Pinpoint the cell where the given text exists, returning its [x, y] midpoint coordinate. 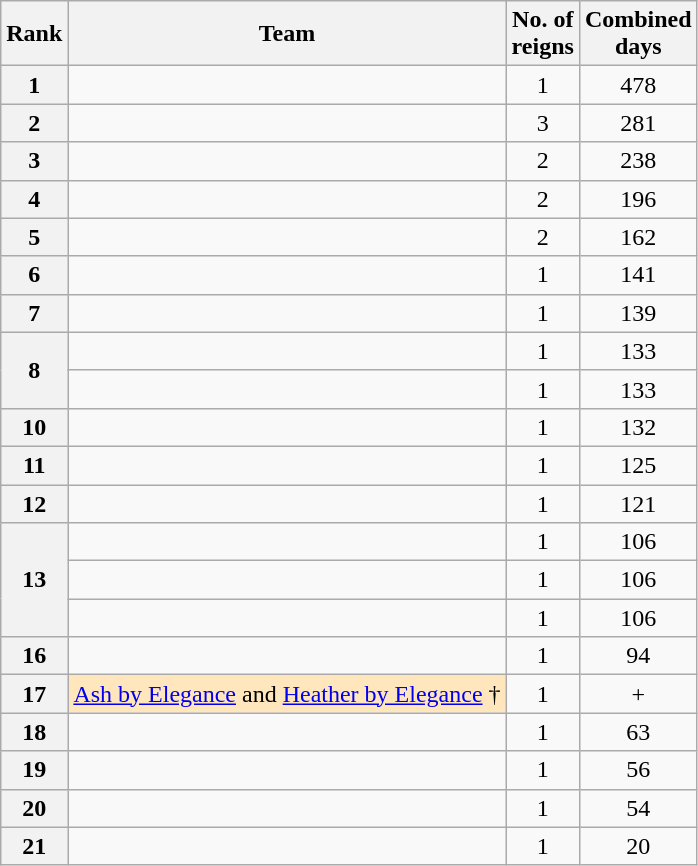
Combineddays [638, 34]
8 [34, 370]
6 [34, 275]
196 [638, 199]
132 [638, 427]
+ [638, 694]
10 [34, 427]
4 [34, 199]
121 [638, 503]
141 [638, 275]
18 [34, 732]
Team [287, 34]
94 [638, 656]
478 [638, 85]
56 [638, 770]
7 [34, 313]
19 [34, 770]
17 [34, 694]
No. ofreigns [542, 34]
12 [34, 503]
16 [34, 656]
Ash by Elegance and Heather by Elegance † [287, 694]
162 [638, 237]
281 [638, 123]
54 [638, 808]
139 [638, 313]
Rank [34, 34]
21 [34, 846]
13 [34, 580]
11 [34, 465]
63 [638, 732]
238 [638, 161]
125 [638, 465]
5 [34, 237]
